Extract the [X, Y] coordinate from the center of the cell holding the provided text.  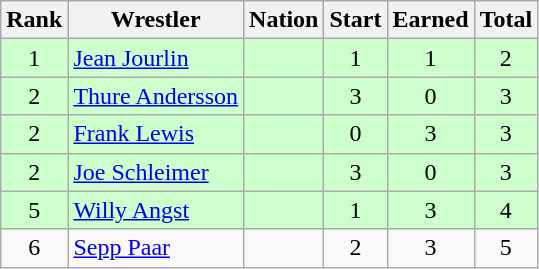
Thure Andersson [156, 96]
Frank Lewis [156, 134]
Rank [34, 20]
6 [34, 248]
4 [506, 210]
Sepp Paar [156, 248]
Start [356, 20]
Total [506, 20]
Jean Jourlin [156, 58]
Nation [284, 20]
Earned [430, 20]
Wrestler [156, 20]
Willy Angst [156, 210]
Joe Schleimer [156, 172]
